For the text-containing cell, return its midpoint in (x, y) coordinate format. 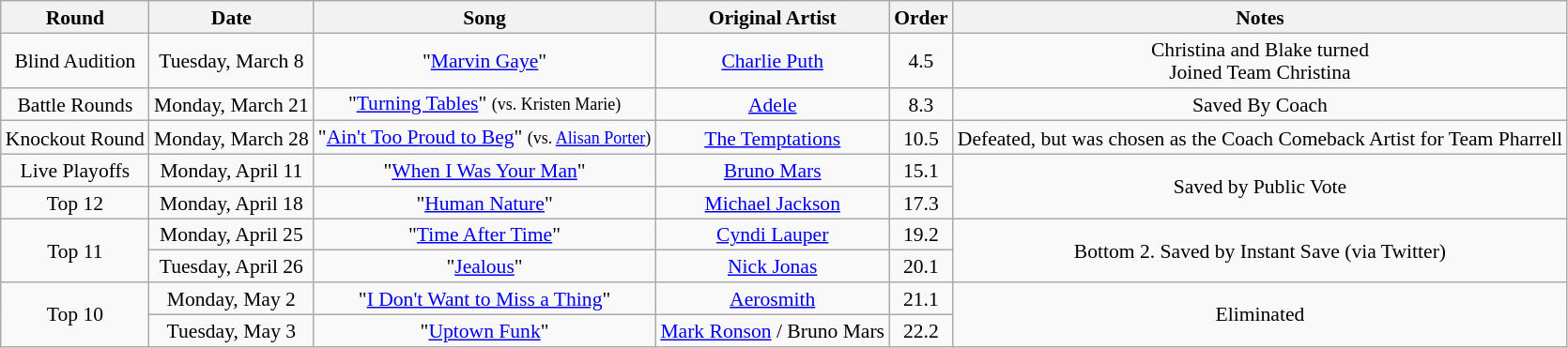
Cyndi Lauper (772, 235)
"Jealous" (484, 266)
Michael Jackson (772, 203)
Blind Audition (75, 60)
Original Artist (772, 17)
Tuesday, March 8 (231, 60)
Monday, April 25 (231, 235)
21.1 (921, 298)
19.2 (921, 235)
15.1 (921, 171)
Nick Jonas (772, 266)
Monday, May 2 (231, 298)
Live Playoffs (75, 171)
Top 12 (75, 203)
22.2 (921, 330)
"Uptown Funk" (484, 330)
Tuesday, April 26 (231, 266)
Saved by Public Vote (1260, 187)
Defeated, but was chosen as the Coach Comeback Artist for Team Pharrell (1260, 138)
Tuesday, May 3 (231, 330)
Aerosmith (772, 298)
8.3 (921, 104)
Mark Ronson / Bruno Mars (772, 330)
Song (484, 17)
"Marvin Gaye" (484, 60)
4.5 (921, 60)
Eliminated (1260, 314)
Adele (772, 104)
"When I Was Your Man" (484, 171)
Charlie Puth (772, 60)
Top 11 (75, 250)
Monday, March 28 (231, 138)
The Temptations (772, 138)
10.5 (921, 138)
Monday, April 18 (231, 203)
Round (75, 17)
17.3 (921, 203)
Order (921, 17)
"Human Nature" (484, 203)
"I Don't Want to Miss a Thing" (484, 298)
20.1 (921, 266)
Christina and Blake turned Joined Team Christina (1260, 60)
Bottom 2. Saved by Instant Save (via Twitter) (1260, 250)
Top 10 (75, 314)
Notes (1260, 17)
Bruno Mars (772, 171)
"Turning Tables" (vs. Kristen Marie) (484, 104)
Knockout Round (75, 138)
Battle Rounds (75, 104)
"Ain't Too Proud to Beg" (vs. Alisan Porter) (484, 138)
"Time After Time" (484, 235)
Monday, March 21 (231, 104)
Date (231, 17)
Saved By Coach (1260, 104)
Monday, April 11 (231, 171)
